Pinpoint the cell where the given text exists, returning its (x, y) midpoint coordinate. 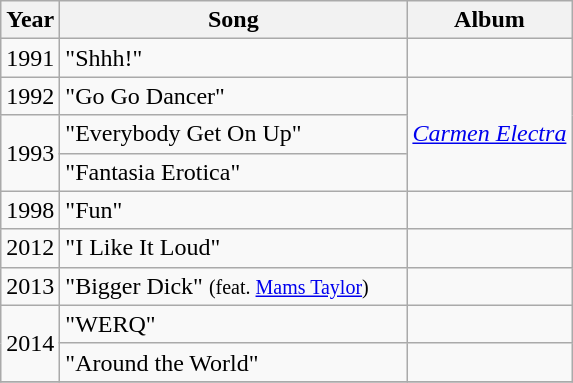
2012 (30, 248)
2013 (30, 286)
"Shhh!" (234, 58)
"Fun" (234, 210)
"Everybody Get On Up" (234, 134)
1991 (30, 58)
1992 (30, 96)
Album (490, 20)
Song (234, 20)
Year (30, 20)
"WERQ" (234, 324)
2014 (30, 343)
"Go Go Dancer" (234, 96)
"Bigger Dick" (feat. Mams Taylor) (234, 286)
"Around the World" (234, 362)
1998 (30, 210)
"Fantasia Erotica" (234, 172)
1993 (30, 153)
"I Like It Loud" (234, 248)
Carmen Electra (490, 134)
